For the text-containing cell, return its midpoint in [X, Y] coordinate format. 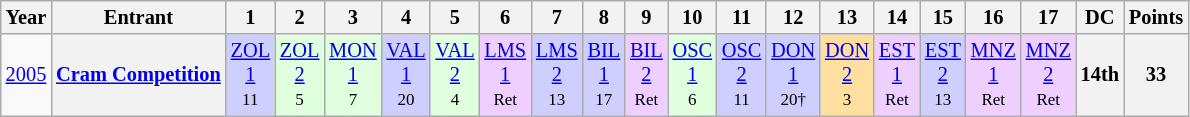
MON17 [352, 75]
MNZ2Ret [1048, 75]
8 [604, 17]
LMS213 [557, 75]
15 [943, 17]
4 [406, 17]
Entrant [138, 17]
14th [1100, 75]
VAL24 [454, 75]
BIL117 [604, 75]
VAL120 [406, 75]
5 [454, 17]
7 [557, 17]
33 [1156, 75]
ZOL111 [250, 75]
DON23 [847, 75]
MNZ1Ret [994, 75]
DC [1100, 17]
6 [505, 17]
2 [300, 17]
BIL2Ret [646, 75]
12 [793, 17]
2005 [26, 75]
OSC16 [692, 75]
Year [26, 17]
Cram Competition [138, 75]
LMS1Ret [505, 75]
9 [646, 17]
1 [250, 17]
Points [1156, 17]
ZOL25 [300, 75]
16 [994, 17]
11 [742, 17]
14 [897, 17]
17 [1048, 17]
10 [692, 17]
13 [847, 17]
EST213 [943, 75]
3 [352, 17]
EST1Ret [897, 75]
OSC211 [742, 75]
DON120† [793, 75]
